Determine the (X, Y) coordinate at the center of the cell enclosing the given text.  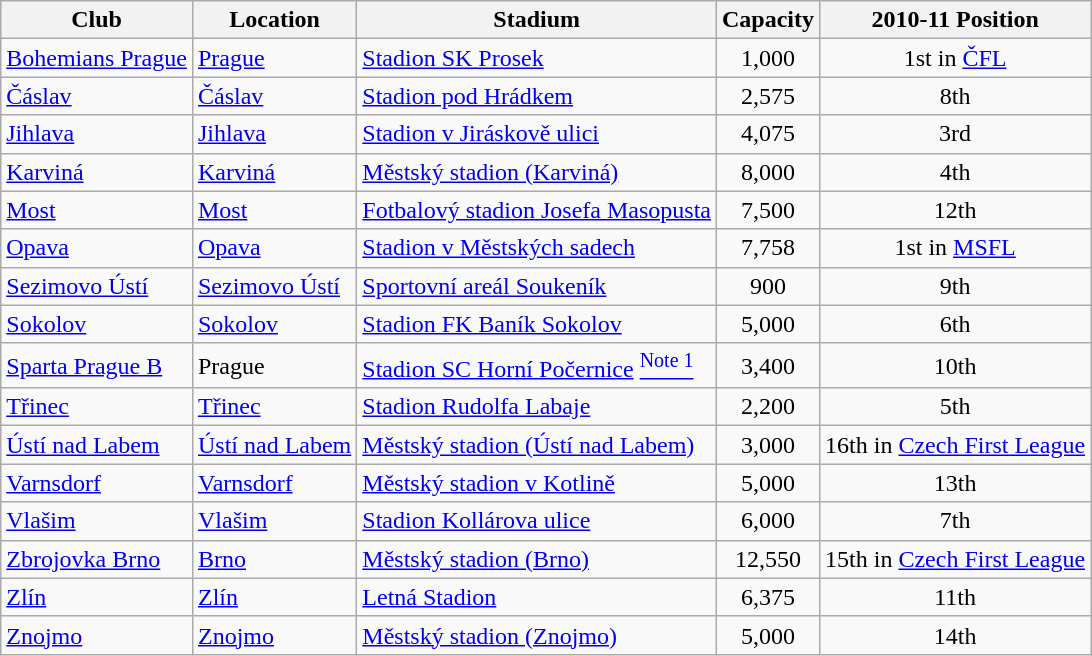
6,000 (768, 521)
Stadion v Jiráskově ulici (537, 134)
Club (97, 20)
5th (956, 407)
Sparta Prague B (97, 366)
3rd (956, 134)
14th (956, 635)
Městský stadion (Karviná) (537, 172)
Stadion SK Prosek (537, 58)
6,375 (768, 597)
900 (768, 286)
12,550 (768, 559)
7,758 (768, 248)
Brno (274, 559)
Městský stadion (Brno) (537, 559)
Stadium (537, 20)
2,200 (768, 407)
Městský stadion v Kotlině (537, 483)
13th (956, 483)
Stadion SC Horní Počernice Note 1 (537, 366)
2010-11 Position (956, 20)
Fotbalový stadion Josefa Masopusta (537, 210)
12th (956, 210)
1,000 (768, 58)
Stadion pod Hrádkem (537, 96)
1st in ČFL (956, 58)
3,400 (768, 366)
Městský stadion (Ústí nad Labem) (537, 445)
1st in MSFL (956, 248)
3,000 (768, 445)
10th (956, 366)
9th (956, 286)
Capacity (768, 20)
8th (956, 96)
Sportovní areál Soukeník (537, 286)
16th in Czech First League (956, 445)
8,000 (768, 172)
Stadion FK Baník Sokolov (537, 324)
15th in Czech First League (956, 559)
Městský stadion (Znojmo) (537, 635)
4,075 (768, 134)
Letná Stadion (537, 597)
Stadion v Městských sadech (537, 248)
Stadion Rudolfa Labaje (537, 407)
Bohemians Prague (97, 58)
6th (956, 324)
Stadion Kollárova ulice (537, 521)
Location (274, 20)
2,575 (768, 96)
4th (956, 172)
11th (956, 597)
Zbrojovka Brno (97, 559)
7,500 (768, 210)
7th (956, 521)
